Search for the cell housing the specified text and yield its (x, y) center coordinate. 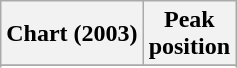
Peakposition (189, 34)
Chart (2003) (72, 34)
